Output the [X, Y] coordinate of the center of the cell containing the given text.  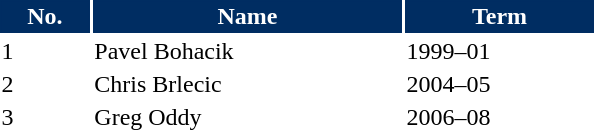
1 [45, 51]
Chris Brlecic [248, 84]
1999–01 [500, 51]
Term [500, 16]
Pavel Bohacik [248, 51]
No. [45, 16]
Name [248, 16]
2 [45, 84]
2004–05 [500, 84]
